From the cell containing the given text, extract its center point as [X, Y] coordinate. 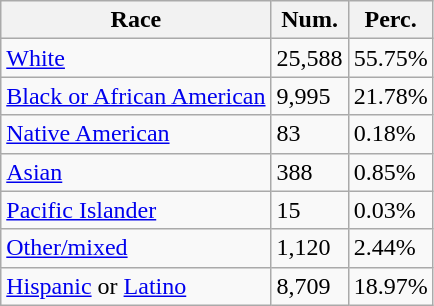
Perc. [390, 20]
25,588 [310, 58]
0.85% [390, 172]
21.78% [390, 96]
0.03% [390, 210]
Race [136, 20]
55.75% [390, 58]
15 [310, 210]
18.97% [390, 286]
388 [310, 172]
Black or African American [136, 96]
Num. [310, 20]
Other/mixed [136, 248]
Hispanic or Latino [136, 286]
9,995 [310, 96]
0.18% [390, 134]
Pacific Islander [136, 210]
White [136, 58]
83 [310, 134]
1,120 [310, 248]
Asian [136, 172]
2.44% [390, 248]
8,709 [310, 286]
Native American [136, 134]
